Return [x, y] of the center of cell containing provided text 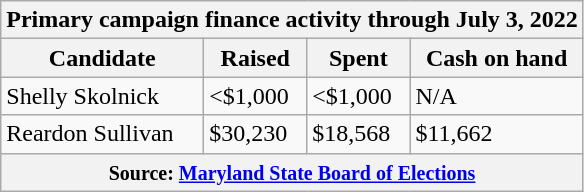
Raised [256, 58]
$18,568 [358, 134]
Source: Maryland State Board of Elections [292, 172]
N/A [497, 96]
Cash on hand [497, 58]
$11,662 [497, 134]
Spent [358, 58]
Shelly Skolnick [102, 96]
$30,230 [256, 134]
Candidate [102, 58]
Primary campaign finance activity through July 3, 2022 [292, 20]
Reardon Sullivan [102, 134]
